Capture the cell that displays the provided text and extract its [X, Y] central coordinate. 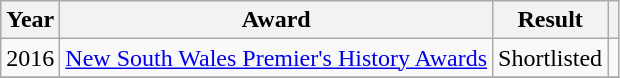
Shortlisted [550, 58]
New South Wales Premier's History Awards [276, 58]
2016 [30, 58]
Result [550, 20]
Award [276, 20]
Year [30, 20]
